Identify which cell holds the provided text, then report its (x, y) central coordinate. 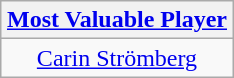
Carin Strömberg (116, 58)
Most Valuable Player (116, 20)
